Return the [X, Y] coordinate for the center point of the cell that contains the specified text.  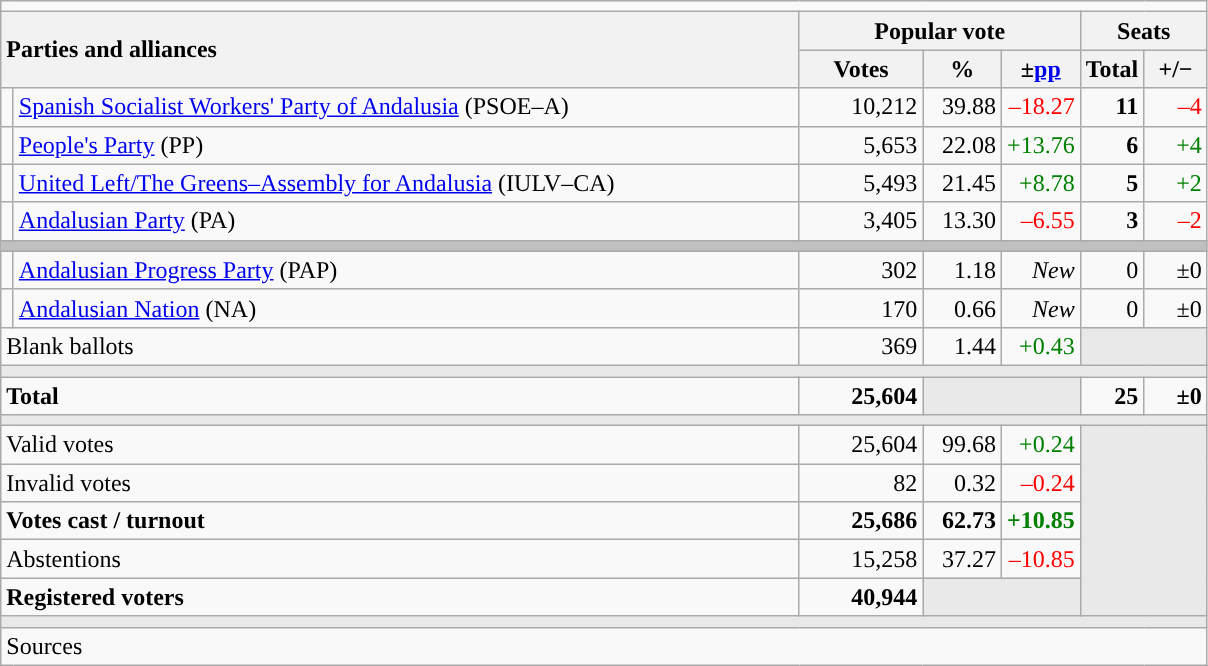
25 [1112, 395]
Registered voters [400, 597]
People's Party (PP) [406, 145]
Andalusian Party (PA) [406, 221]
+8.78 [1040, 183]
+/− [1176, 69]
Valid votes [400, 445]
5,653 [861, 145]
–18.27 [1040, 107]
15,258 [861, 559]
Spanish Socialist Workers' Party of Andalusia (PSOE–A) [406, 107]
82 [861, 483]
+0.24 [1040, 445]
Seats [1144, 31]
369 [861, 346]
±pp [1040, 69]
3 [1112, 221]
3,405 [861, 221]
+0.43 [1040, 346]
+2 [1176, 183]
40,944 [861, 597]
11 [1112, 107]
Andalusian Progress Party (PAP) [406, 270]
62.73 [962, 521]
99.68 [962, 445]
1.44 [962, 346]
10,212 [861, 107]
302 [861, 270]
170 [861, 308]
1.18 [962, 270]
Sources [604, 646]
25,686 [861, 521]
+13.76 [1040, 145]
Invalid votes [400, 483]
Abstentions [400, 559]
Parties and alliances [400, 50]
0.32 [962, 483]
21.45 [962, 183]
–0.24 [1040, 483]
6 [1112, 145]
0.66 [962, 308]
–4 [1176, 107]
Votes cast / turnout [400, 521]
39.88 [962, 107]
% [962, 69]
5 [1112, 183]
United Left/The Greens–Assembly for Andalusia (IULV–CA) [406, 183]
37.27 [962, 559]
–2 [1176, 221]
5,493 [861, 183]
Votes [861, 69]
22.08 [962, 145]
13.30 [962, 221]
Blank ballots [400, 346]
–10.85 [1040, 559]
+4 [1176, 145]
Popular vote [940, 31]
Andalusian Nation (NA) [406, 308]
+10.85 [1040, 521]
–6.55 [1040, 221]
